Pinpoint the cell where the given text exists, returning its (X, Y) midpoint coordinate. 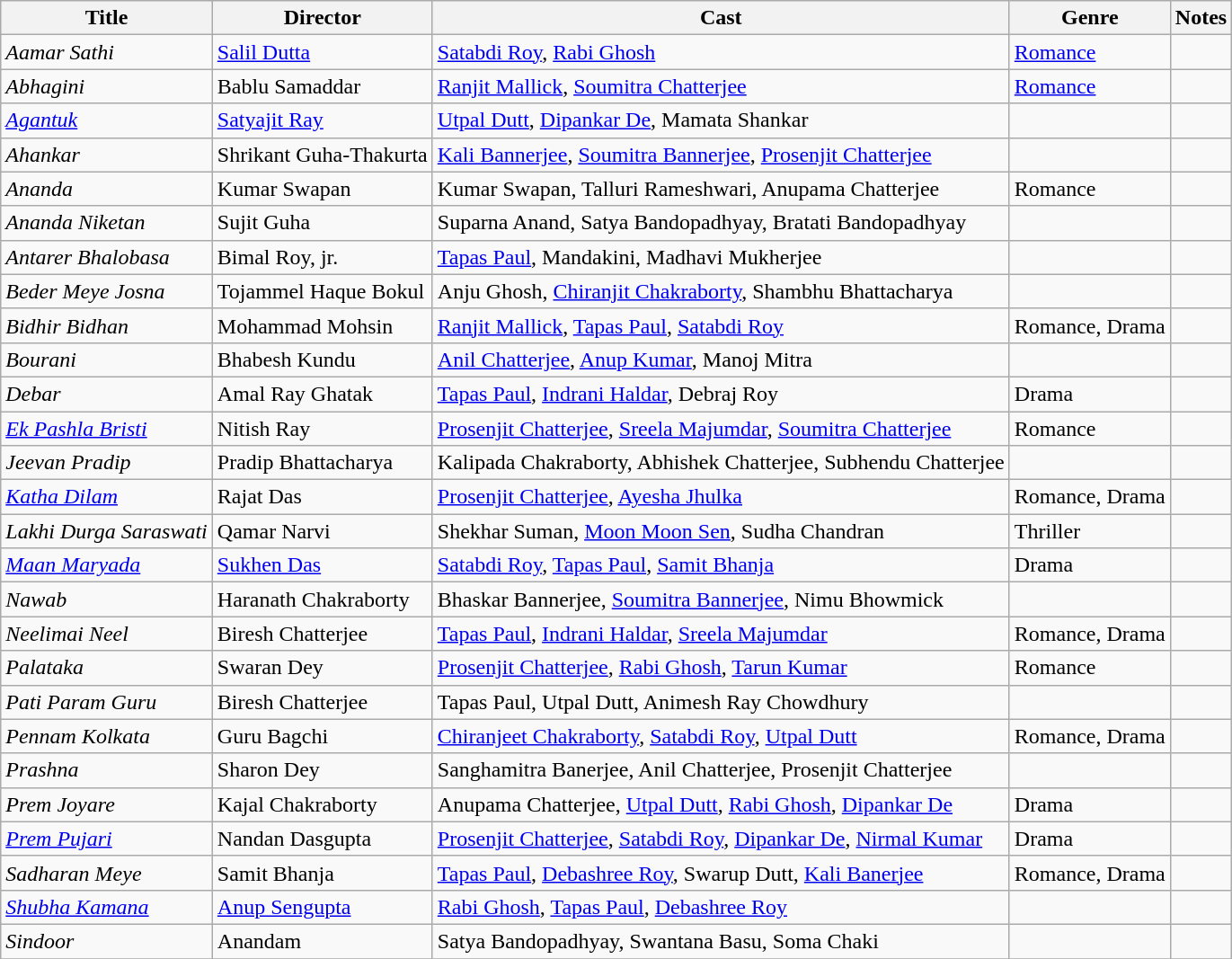
Utpal Dutt, Dipankar De, Mamata Shankar (721, 120)
Palataka (107, 668)
Tapas Paul, Indrani Haldar, Sreela Majumdar (721, 634)
Ananda Niketan (107, 223)
Qamar Narvi (322, 531)
Agantuk (107, 120)
Sukhen Das (322, 565)
Shubha Kamana (107, 907)
Nitish Ray (322, 429)
Sujit Guha (322, 223)
Ranjit Mallick, Soumitra Chatterjee (721, 86)
Bablu Samaddar (322, 86)
Satabdi Roy, Tapas Paul, Samit Bhanja (721, 565)
Anandam (322, 941)
Sindoor (107, 941)
Sadharan Meye (107, 873)
Swaran Dey (322, 668)
Abhagini (107, 86)
Bourani (107, 360)
Pati Param Guru (107, 702)
Nandan Dasgupta (322, 839)
Tapas Paul, Indrani Haldar, Debraj Roy (721, 394)
Prem Pujari (107, 839)
Thriller (1089, 531)
Prashna (107, 770)
Notes (1201, 18)
Bhaskar Bannerjee, Soumitra Bannerjee, Nimu Bhowmick (721, 599)
Nawab (107, 599)
Samit Bhanja (322, 873)
Kajal Chakraborty (322, 804)
Aamar Sathi (107, 52)
Genre (1089, 18)
Shekhar Suman, Moon Moon Sen, Sudha Chandran (721, 531)
Mohammad Mohsin (322, 325)
Katha Dilam (107, 497)
Prosenjit Chatterjee, Satabdi Roy, Dipankar De, Nirmal Kumar (721, 839)
Kalipada Chakraborty, Abhishek Chatterjee, Subhendu Chatterjee (721, 463)
Ek Pashla Bristi (107, 429)
Anup Sengupta (322, 907)
Shrikant Guha-Thakurta (322, 155)
Title (107, 18)
Anupama Chatterjee, Utpal Dutt, Rabi Ghosh, Dipankar De (721, 804)
Satya Bandopadhyay, Swantana Basu, Soma Chaki (721, 941)
Bidhir Bidhan (107, 325)
Beder Meye Josna (107, 291)
Lakhi Durga Saraswati (107, 531)
Pradip Bhattacharya (322, 463)
Kumar Swapan, Talluri Rameshwari, Anupama Chatterjee (721, 189)
Antarer Bhalobasa (107, 257)
Amal Ray Ghatak (322, 394)
Director (322, 18)
Debar (107, 394)
Anju Ghosh, Chiranjit Chakraborty, Shambhu Bhattacharya (721, 291)
Prosenjit Chatterjee, Sreela Majumdar, Soumitra Chatterjee (721, 429)
Tapas Paul, Utpal Dutt, Animesh Ray Chowdhury (721, 702)
Salil Dutta (322, 52)
Prem Joyare (107, 804)
Bhabesh Kundu (322, 360)
Cast (721, 18)
Rajat Das (322, 497)
Ranjit Mallick, Tapas Paul, Satabdi Roy (721, 325)
Prosenjit Chatterjee, Rabi Ghosh, Tarun Kumar (721, 668)
Pennam Kolkata (107, 736)
Chiranjeet Chakraborty, Satabdi Roy, Utpal Dutt (721, 736)
Anil Chatterjee, Anup Kumar, Manoj Mitra (721, 360)
Tapas Paul, Debashree Roy, Swarup Dutt, Kali Banerjee (721, 873)
Suparna Anand, Satya Bandopadhyay, Bratati Bandopadhyay (721, 223)
Jeevan Pradip (107, 463)
Kumar Swapan (322, 189)
Ananda (107, 189)
Sanghamitra Banerjee, Anil Chatterjee, Prosenjit Chatterjee (721, 770)
Satyajit Ray (322, 120)
Sharon Dey (322, 770)
Haranath Chakraborty (322, 599)
Prosenjit Chatterjee, Ayesha Jhulka (721, 497)
Maan Maryada (107, 565)
Satabdi Roy, Rabi Ghosh (721, 52)
Ahankar (107, 155)
Neelimai Neel (107, 634)
Rabi Ghosh, Tapas Paul, Debashree Roy (721, 907)
Bimal Roy, jr. (322, 257)
Kali Bannerjee, Soumitra Bannerjee, Prosenjit Chatterjee (721, 155)
Guru Bagchi (322, 736)
Tojammel Haque Bokul (322, 291)
Tapas Paul, Mandakini, Madhavi Mukherjee (721, 257)
